Find where the given text appears and provide that cell's center as (X, Y) coordinate. 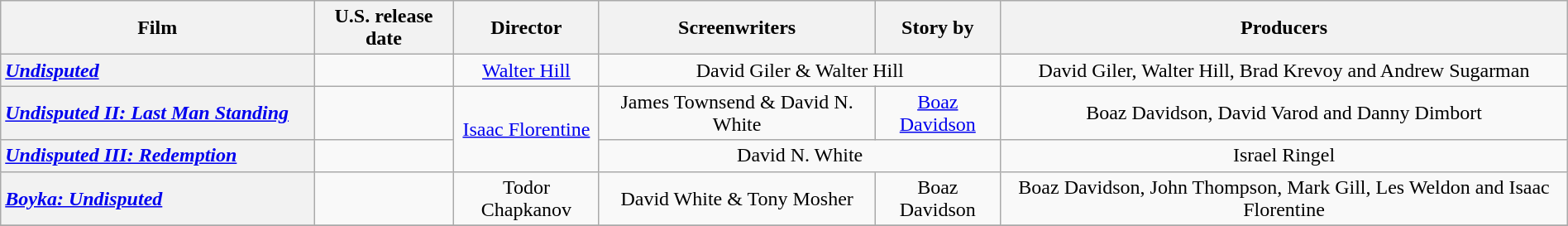
Boaz Davidson, David Varod and Danny Dimbort (1284, 113)
Undisputed II: Last Man Standing (157, 113)
Story by (938, 28)
Undisputed (157, 70)
Walter Hill (526, 70)
Film (157, 28)
David Giler & Walter Hill (799, 70)
Israel Ringel (1284, 156)
Isaac Florentine (526, 129)
Director (526, 28)
Todor Chapkanov (526, 199)
Boaz Davidson, John Thompson, Mark Gill, Les Weldon and Isaac Florentine (1284, 199)
U.S. release date (384, 28)
David White & Tony Mosher (736, 199)
David Giler, Walter Hill, Brad Krevoy and Andrew Sugarman (1284, 70)
Undisputed III: Redemption (157, 156)
Producers (1284, 28)
Boyka: Undisputed (157, 199)
David N. White (799, 156)
James Townsend & David N. White (736, 113)
Screenwriters (736, 28)
